Identify which cell holds the provided text, then report its [x, y] central coordinate. 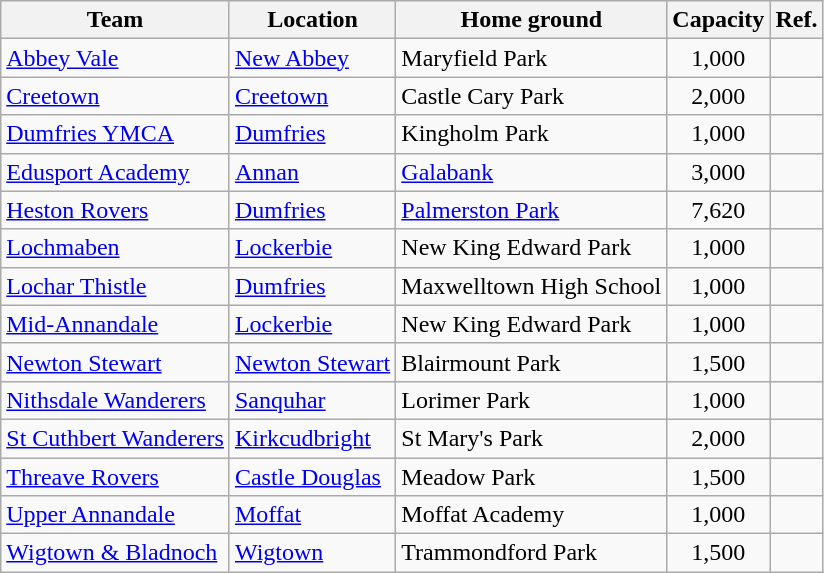
New Abbey [312, 58]
Heston Rovers [116, 210]
Galabank [532, 172]
St Mary's Park [532, 438]
Trammondford Park [532, 553]
Location [312, 20]
Lochar Thistle [116, 286]
Kirkcudbright [312, 438]
Wigtown & Bladnoch [116, 553]
Meadow Park [532, 477]
Castle Douglas [312, 477]
St Cuthbert Wanderers [116, 438]
Team [116, 20]
Upper Annandale [116, 515]
7,620 [718, 210]
Nithsdale Wanderers [116, 400]
Threave Rovers [116, 477]
3,000 [718, 172]
Mid-Annandale [116, 324]
Dumfries YMCA [116, 134]
Sanquhar [312, 400]
Wigtown [312, 553]
Lorimer Park [532, 400]
Annan [312, 172]
Castle Cary Park [532, 96]
Moffat Academy [532, 515]
Maryfield Park [532, 58]
Kingholm Park [532, 134]
Abbey Vale [116, 58]
Capacity [718, 20]
Home ground [532, 20]
Lochmaben [116, 248]
Maxwelltown High School [532, 286]
Moffat [312, 515]
Ref. [796, 20]
Edusport Academy [116, 172]
Blairmount Park [532, 362]
Palmerston Park [532, 210]
